Output the [x, y] coordinate of the center of the cell containing the given text.  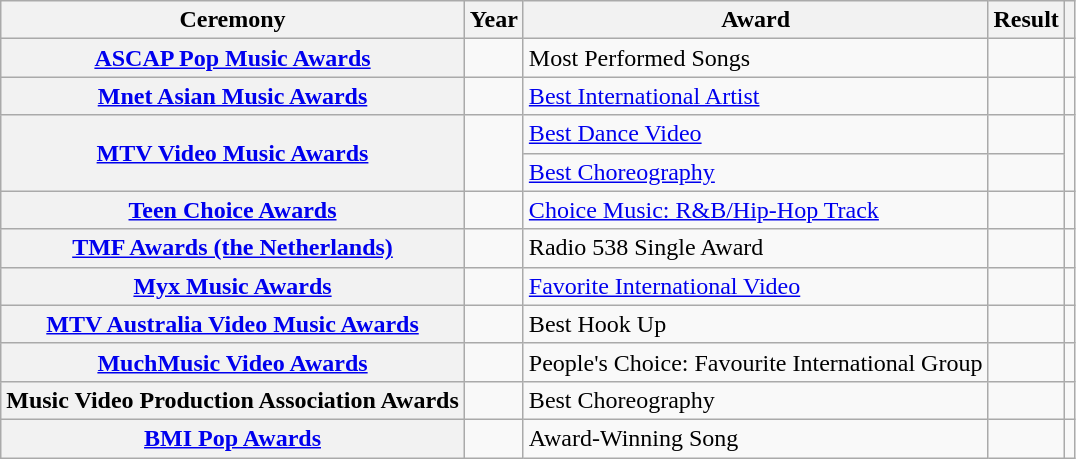
Radio 538 Single Award [756, 248]
Year [494, 20]
Best Dance Video [756, 134]
Mnet Asian Music Awards [233, 96]
MuchMusic Video Awards [233, 362]
Favorite International Video [756, 286]
Best Hook Up [756, 324]
ASCAP Pop Music Awards [233, 58]
Choice Music: R&B/Hip-Hop Track [756, 210]
Award-Winning Song [756, 438]
Award [756, 20]
Most Performed Songs [756, 58]
MTV Australia Video Music Awards [233, 324]
MTV Video Music Awards [233, 153]
Music Video Production Association Awards [233, 400]
BMI Pop Awards [233, 438]
Result [1026, 20]
Myx Music Awards [233, 286]
People's Choice: Favourite International Group [756, 362]
Ceremony [233, 20]
TMF Awards (the Netherlands) [233, 248]
Best International Artist [756, 96]
Teen Choice Awards [233, 210]
